Locate the cell with the specified text and output its (x, y) center coordinate. 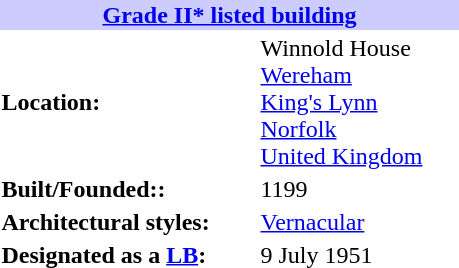
Architectural styles: (128, 222)
Grade II* listed building (230, 15)
Winnold HouseWerehamKing's LynnNorfolkUnited Kingdom (359, 102)
Location: (128, 102)
Vernacular (359, 222)
Built/Founded:: (128, 189)
1199 (359, 189)
